Pinpoint the cell where the given text exists, returning its (X, Y) midpoint coordinate. 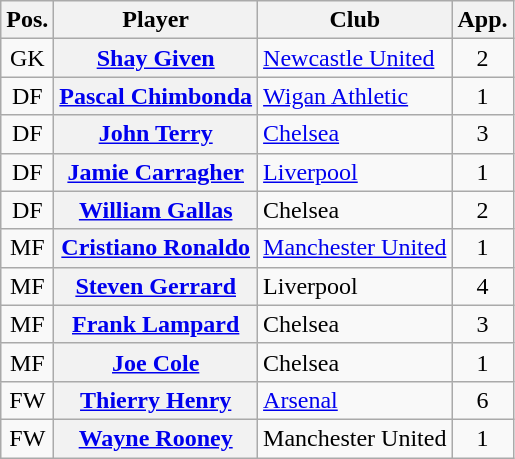
William Gallas (156, 210)
Cristiano Ronaldo (156, 248)
GK (28, 58)
Frank Lampard (156, 324)
App. (482, 20)
Thierry Henry (156, 400)
Pascal Chimbonda (156, 96)
Club (355, 20)
John Terry (156, 134)
Jamie Carragher (156, 172)
Steven Gerrard (156, 286)
Newcastle United (355, 58)
Joe Cole (156, 362)
Arsenal (355, 400)
6 (482, 400)
Wigan Athletic (355, 96)
4 (482, 286)
Player (156, 20)
Pos. (28, 20)
Shay Given (156, 58)
Wayne Rooney (156, 438)
